Return the [X, Y] coordinate for the center point of the cell that contains the specified text.  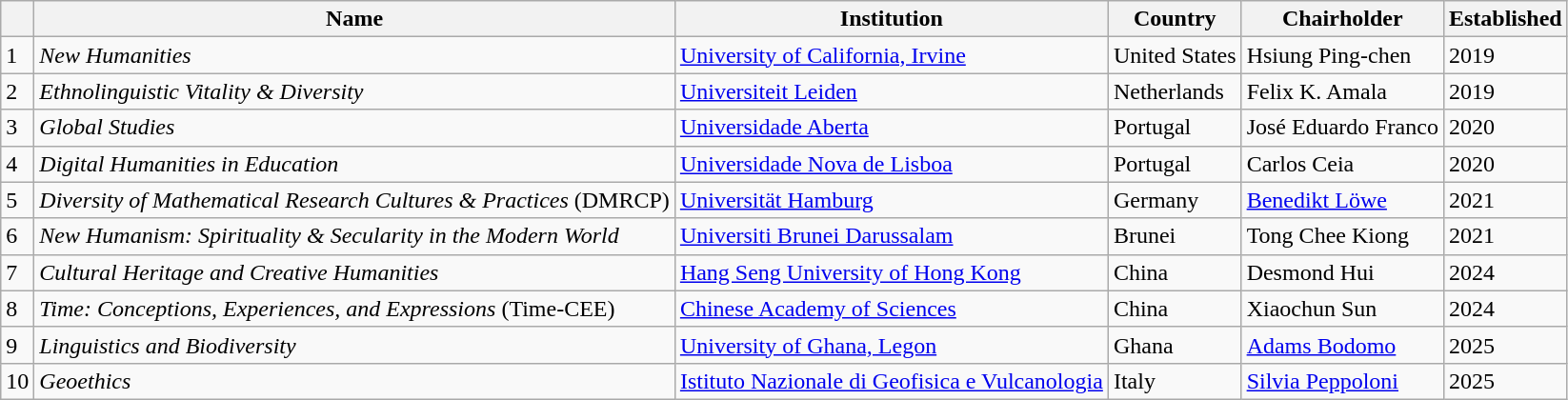
Established [1505, 19]
1 [17, 55]
Time: Conceptions, Experiences, and Expressions (Time-CEE) [354, 309]
Tong Chee Kiong [1342, 236]
Institution [892, 19]
Chinese Academy of Sciences [892, 309]
Diversity of Mathematical Research Cultures & Practices (DMRCP) [354, 200]
Netherlands [1175, 91]
6 [17, 236]
4 [17, 164]
University of California, Irvine [892, 55]
New Humanities [354, 55]
Hsiung Ping-chen [1342, 55]
Universiti Brunei Darussalam [892, 236]
Universiteit Leiden [892, 91]
Universidade Nova de Lisboa [892, 164]
Silvia Peppoloni [1342, 381]
Benedikt Löwe [1342, 200]
Desmond Hui [1342, 272]
Global Studies [354, 128]
Universidade Aberta [892, 128]
Felix K. Amala [1342, 91]
Ethnolinguistic Vitality & Diversity [354, 91]
Ghana [1175, 345]
Digital Humanities in Education [354, 164]
Italy [1175, 381]
7 [17, 272]
Universität Hamburg [892, 200]
Germany [1175, 200]
Xiaochun Sun [1342, 309]
Name [354, 19]
Linguistics and Biodiversity [354, 345]
Cultural Heritage and Creative Humanities [354, 272]
Chairholder [1342, 19]
3 [17, 128]
New Humanism: Spirituality & Secularity in the Modern World [354, 236]
10 [17, 381]
United States [1175, 55]
Istituto Nazionale di Geofisica e Vulcanologia [892, 381]
Country [1175, 19]
Hang Seng University of Hong Kong [892, 272]
2 [17, 91]
Geoethics [354, 381]
Adams Bodomo [1342, 345]
9 [17, 345]
Brunei [1175, 236]
José Eduardo Franco [1342, 128]
Carlos Ceia [1342, 164]
8 [17, 309]
University of Ghana, Legon [892, 345]
5 [17, 200]
